Scan for the cell matching the given text and deliver its (X, Y) coordinate at center. 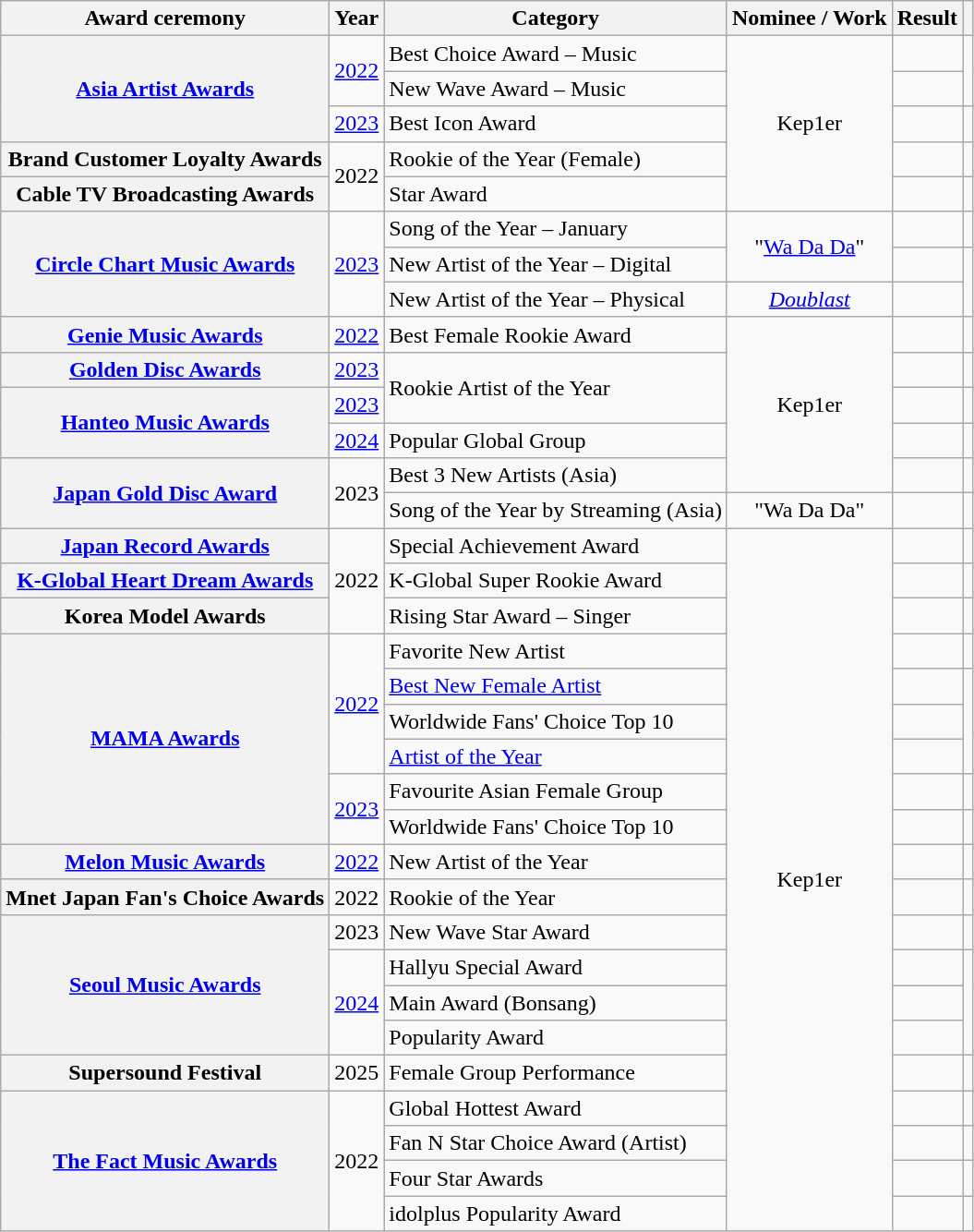
Hallyu Special Award (556, 967)
K-Global Super Rookie Award (556, 581)
New Wave Star Award (556, 932)
Favourite Asian Female Group (556, 791)
Circle Chart Music Awards (165, 264)
Nominee / Work (809, 18)
MAMA Awards (165, 739)
Year (356, 18)
Rookie of the Year (556, 897)
Japan Record Awards (165, 546)
Rookie Artist of the Year (556, 387)
Popularity Award (556, 1038)
Best 3 New Artists (Asia) (556, 476)
Korea Model Awards (165, 616)
Mnet Japan Fan's Choice Awards (165, 897)
Four Star Awards (556, 1178)
Category (556, 18)
Seoul Music Awards (165, 984)
Melon Music Awards (165, 862)
2025 (356, 1073)
Result (927, 18)
Japan Gold Disc Award (165, 493)
Rookie of the Year (Female) (556, 159)
Global Hottest Award (556, 1108)
Best Female Rookie Award (556, 334)
New Artist of the Year (556, 862)
Supersound Festival (165, 1073)
Song of the Year – January (556, 229)
Genie Music Awards (165, 334)
Best Icon Award (556, 124)
Song of the Year by Streaming (Asia) (556, 511)
New Wave Award – Music (556, 89)
Award ceremony (165, 18)
idolplus Popularity Award (556, 1214)
Hanteo Music Awards (165, 422)
Cable TV Broadcasting Awards (165, 194)
Female Group Performance (556, 1073)
Favorite New Artist (556, 651)
New Artist of the Year – Physical (556, 299)
K-Global Heart Dream Awards (165, 581)
Doublast (809, 299)
New Artist of the Year – Digital (556, 264)
Popular Global Group (556, 441)
Main Award (Bonsang) (556, 1002)
Special Achievement Award (556, 546)
Asia Artist Awards (165, 89)
Best Choice Award – Music (556, 54)
Brand Customer Loyalty Awards (165, 159)
The Fact Music Awards (165, 1161)
Artist of the Year (556, 756)
Rising Star Award – Singer (556, 616)
Golden Disc Awards (165, 369)
Fan N Star Choice Award (Artist) (556, 1143)
Best New Female Artist (556, 686)
Star Award (556, 194)
